Pinpoint the cell where the given text exists, returning its (X, Y) midpoint coordinate. 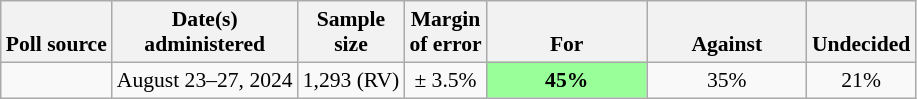
± 3.5% (445, 80)
Undecided (861, 32)
1,293 (RV) (352, 80)
Against (727, 32)
45% (567, 80)
35% (727, 80)
August 23–27, 2024 (205, 80)
Samplesize (352, 32)
Poll source (56, 32)
21% (861, 80)
Date(s)administered (205, 32)
For (567, 32)
Marginof error (445, 32)
